Provide the [X, Y] coordinate of the cell's center where the given text is located.  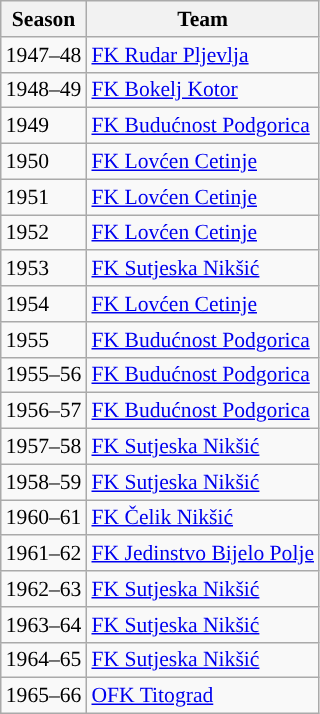
1954 [44, 304]
1949 [44, 126]
FK Rudar Pljevlja [202, 55]
FK Jedinstvo Bijelo Polje [202, 554]
1952 [44, 233]
OFK Titograd [202, 696]
1955 [44, 340]
1953 [44, 269]
1961–62 [44, 554]
1947–48 [44, 55]
1956–57 [44, 411]
Team [202, 19]
1948–49 [44, 90]
Season [44, 19]
1964–65 [44, 660]
1963–64 [44, 625]
1957–58 [44, 447]
FK Bokelj Kotor [202, 90]
1958–59 [44, 482]
1965–66 [44, 696]
1962–63 [44, 589]
1951 [44, 197]
FK Čelik Nikšić [202, 518]
1955–56 [44, 375]
1960–61 [44, 518]
1950 [44, 162]
